Identify which cell holds the provided text, then report its [X, Y] central coordinate. 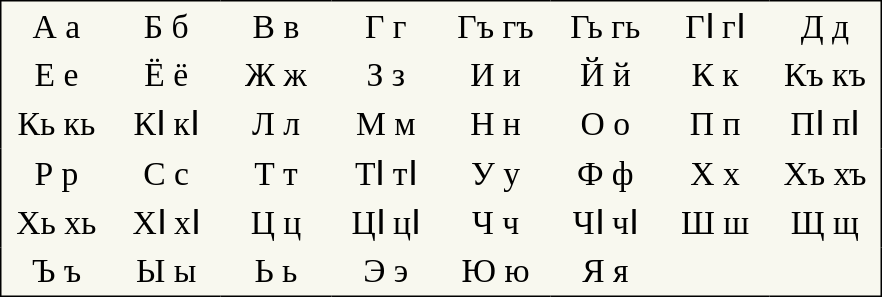
Кь кь [56, 124]
Ь ь [276, 272]
Ъ ъ [56, 272]
Щ щ [826, 223]
З з [386, 75]
Хъ хъ [826, 173]
КӀ кӀ [166, 124]
ХӀ хӀ [166, 223]
ТӀ тӀ [386, 173]
Н н [496, 124]
Ю ю [496, 272]
Й й [605, 75]
А а [56, 26]
Г г [386, 26]
Къ къ [826, 75]
Л л [276, 124]
Ч ч [496, 223]
ЧӀ чӀ [605, 223]
Ё ё [166, 75]
Р р [56, 173]
Б б [166, 26]
ЦӀ цӀ [386, 223]
О о [605, 124]
ГӀ гӀ [715, 26]
В в [276, 26]
М м [386, 124]
Э э [386, 272]
Ф ф [605, 173]
Ж ж [276, 75]
С с [166, 173]
Е е [56, 75]
Х х [715, 173]
ПӀ пӀ [826, 124]
П п [715, 124]
Ц ц [276, 223]
Я я [605, 272]
И и [496, 75]
Гъ гъ [496, 26]
Т т [276, 173]
К к [715, 75]
Д д [826, 26]
У у [496, 173]
Ы ы [166, 272]
Ш ш [715, 223]
Гь гь [605, 26]
Хь хь [56, 223]
